Scan for the cell matching the given text and deliver its [X, Y] coordinate at center. 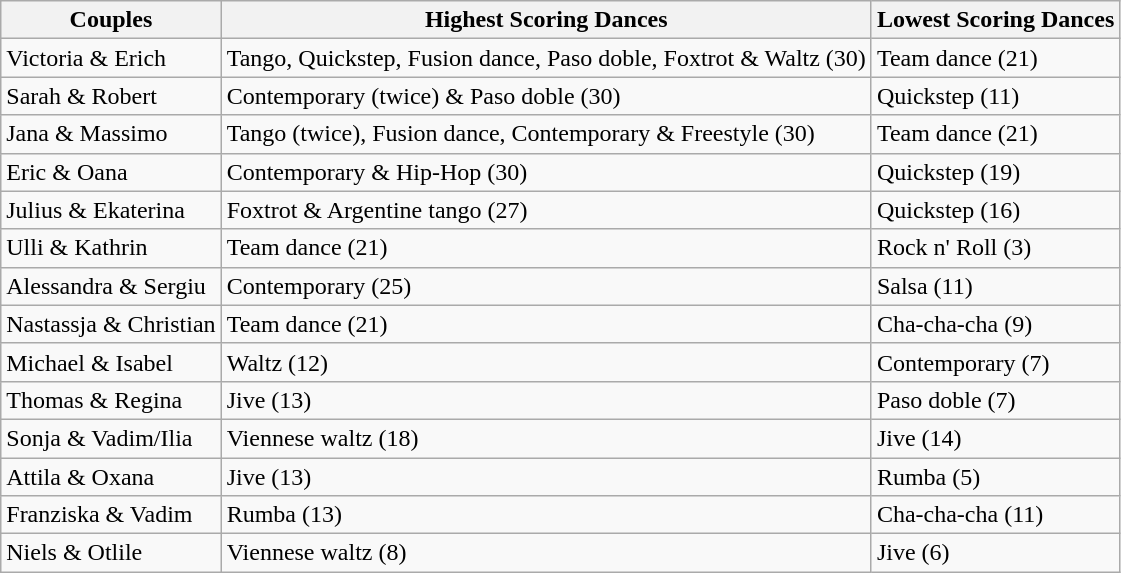
Cha-cha-cha (9) [995, 324]
Contemporary (7) [995, 362]
Couples [111, 20]
Eric & Oana [111, 172]
Highest Scoring Dances [546, 20]
Thomas & Regina [111, 400]
Paso doble (7) [995, 400]
Cha-cha-cha (11) [995, 515]
Salsa (11) [995, 286]
Sonja & Vadim/Ilia [111, 438]
Victoria & Erich [111, 58]
Foxtrot & Argentine tango (27) [546, 210]
Jana & Massimo [111, 134]
Contemporary & Hip-Hop (30) [546, 172]
Waltz (12) [546, 362]
Viennese waltz (8) [546, 553]
Rumba (5) [995, 477]
Quickstep (19) [995, 172]
Jive (14) [995, 438]
Quickstep (16) [995, 210]
Franziska & Vadim [111, 515]
Rock n' Roll (3) [995, 248]
Nastassja & Christian [111, 324]
Tango, Quickstep, Fusion dance, Paso doble, Foxtrot & Waltz (30) [546, 58]
Lowest Scoring Dances [995, 20]
Rumba (13) [546, 515]
Attila & Oxana [111, 477]
Tango (twice), Fusion dance, Contemporary & Freestyle (30) [546, 134]
Sarah & Robert [111, 96]
Alessandra & Sergiu [111, 286]
Ulli & Kathrin [111, 248]
Contemporary (25) [546, 286]
Jive (6) [995, 553]
Viennese waltz (18) [546, 438]
Contemporary (twice) & Paso doble (30) [546, 96]
Julius & Ekaterina [111, 210]
Niels & Otlile [111, 553]
Michael & Isabel [111, 362]
Quickstep (11) [995, 96]
